Return (X, Y) of the center of cell containing provided text 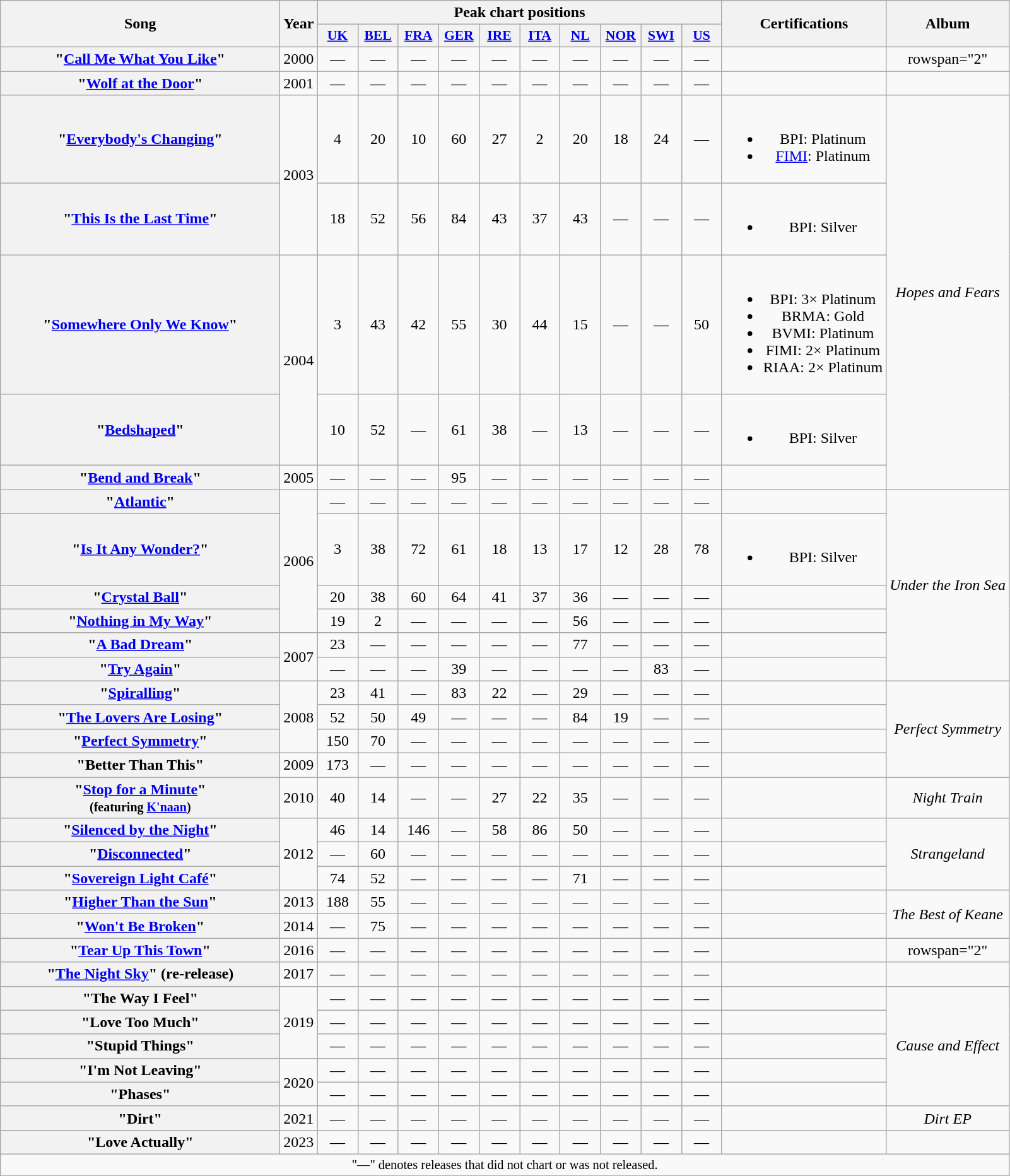
2012 (299, 854)
"This Is the Last Time" (140, 220)
12 (621, 549)
"Everybody's Changing" (140, 139)
36 (580, 597)
"Somewhere Only We Know" (140, 324)
35 (580, 797)
2020 (299, 1082)
FRA (418, 36)
Strangeland (948, 854)
"Crystal Ball" (140, 597)
"Bedshaped" (140, 430)
Year (299, 24)
74 (338, 878)
ITA (540, 36)
39 (459, 669)
"The Way I Feel" (140, 998)
Certifications (804, 24)
"Stupid Things" (140, 1046)
2019 (299, 1022)
"Higher Than the Sun" (140, 902)
"Spiralling" (140, 693)
86 (540, 830)
2006 (299, 562)
17 (580, 549)
"Stop for a Minute" (featuring K'naan) (140, 797)
"Love Too Much" (140, 1022)
49 (418, 717)
2014 (299, 926)
29 (580, 693)
NOR (621, 36)
"The Night Sky" (re-release) (140, 974)
"Better Than This" (140, 765)
NL (580, 36)
"Phases" (140, 1094)
71 (580, 878)
75 (378, 926)
173 (338, 765)
"A Bad Dream" (140, 645)
"Is It Any Wonder?" (140, 549)
2009 (299, 765)
72 (418, 549)
30 (499, 324)
58 (499, 830)
77 (580, 645)
146 (418, 830)
Peak chart positions (520, 13)
Hopes and Fears (948, 293)
GER (459, 36)
2023 (299, 1142)
BPI: 3× PlatinumBRMA: GoldBVMI: PlatinumFIMI: 2× PlatinumRIAA: 2× Platinum (804, 324)
"Try Again" (140, 669)
"I'm Not Leaving" (140, 1070)
"Perfect Symmetry" (140, 741)
"Silenced by the Night" (140, 830)
4 (338, 139)
"—" denotes releases that did not chart or was not released. (505, 1165)
188 (338, 902)
2000 (299, 59)
40 (338, 797)
"Call Me What You Like" (140, 59)
Dirt EP (948, 1118)
24 (661, 139)
UK (338, 36)
2004 (299, 360)
"Sovereign Light Café" (140, 878)
70 (378, 741)
"Tear Up This Town" (140, 950)
Cause and Effect (948, 1046)
US (702, 36)
44 (540, 324)
2016 (299, 950)
150 (338, 741)
2005 (299, 478)
78 (702, 549)
28 (661, 549)
2010 (299, 797)
2003 (299, 175)
2017 (299, 974)
95 (459, 478)
"The Lovers Are Losing" (140, 717)
2008 (299, 717)
64 (459, 597)
Album (948, 24)
42 (418, 324)
"Disconnected" (140, 854)
Under the Iron Sea (948, 585)
"Nothing in My Way" (140, 621)
"Wolf at the Door" (140, 83)
15 (580, 324)
Night Train (948, 797)
2001 (299, 83)
2013 (299, 902)
"Bend and Break" (140, 478)
The Best of Keane (948, 914)
46 (338, 830)
BPI: PlatinumFIMI: Platinum (804, 139)
"Won't Be Broken" (140, 926)
"Love Actually" (140, 1142)
BEL (378, 36)
Song (140, 24)
Perfect Symmetry (948, 729)
IRE (499, 36)
"Dirt" (140, 1118)
SWI (661, 36)
2021 (299, 1118)
2007 (299, 657)
"Atlantic" (140, 502)
